Return the (x, y) coordinate for the center point of the cell that contains the specified text.  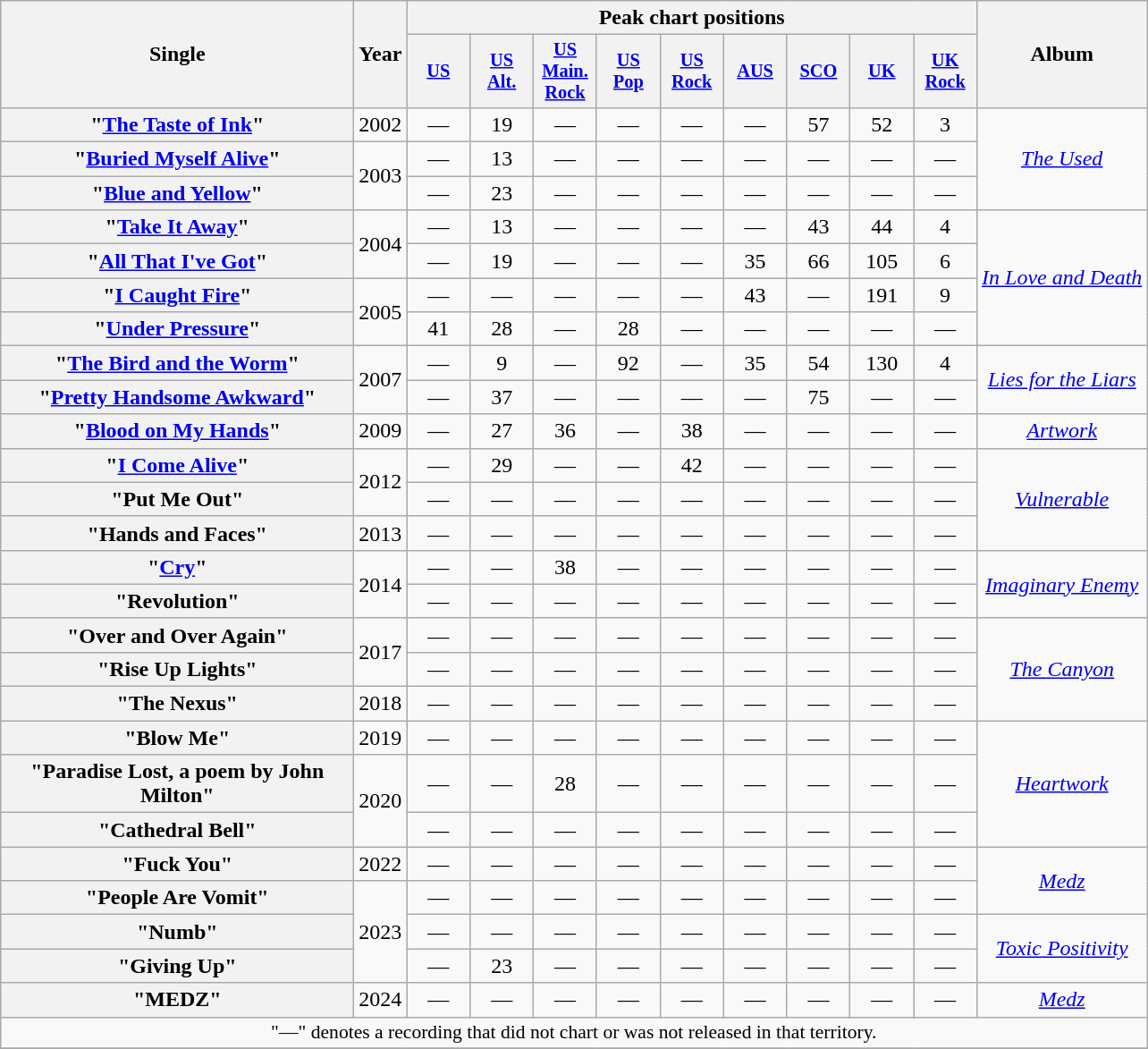
92 (628, 363)
2017 (381, 652)
"Put Me Out" (177, 499)
57 (819, 124)
"People Are Vomit" (177, 898)
130 (882, 363)
"Over and Over Again" (177, 635)
75 (819, 397)
37 (502, 397)
"Blow Me" (177, 738)
AUS (755, 72)
USRock (692, 72)
41 (438, 329)
"Cathedral Bell" (177, 830)
105 (882, 261)
"Fuck You" (177, 864)
66 (819, 261)
36 (565, 431)
Heartwork (1062, 783)
"Take It Away" (177, 227)
"Cry" (177, 567)
Vulnerable (1062, 499)
Imaginary Enemy (1062, 584)
54 (819, 363)
3 (946, 124)
"Hands and Faces" (177, 533)
2023 (381, 932)
Toxic Positivity (1062, 949)
Year (381, 55)
US (438, 72)
2007 (381, 380)
"Pretty Handsome Awkward" (177, 397)
"Blood on My Hands" (177, 431)
Lies for the Liars (1062, 380)
"Under Pressure" (177, 329)
"I Caught Fire" (177, 295)
29 (502, 465)
"Rise Up Lights" (177, 669)
2002 (381, 124)
2009 (381, 431)
191 (882, 295)
2018 (381, 704)
2004 (381, 244)
"MEDZ" (177, 1000)
2012 (381, 482)
2024 (381, 1000)
Album (1062, 55)
2005 (381, 312)
"The Bird and the Worm" (177, 363)
42 (692, 465)
2022 (381, 864)
Peak chart positions (692, 18)
2003 (381, 176)
"Revolution" (177, 601)
"The Taste of Ink" (177, 124)
SCO (819, 72)
In Love and Death (1062, 278)
Artwork (1062, 431)
"—" denotes a recording that did not chart or was not released in that territory. (574, 1033)
"Paradise Lost, a poem by John Milton" (177, 783)
"I Come Alive" (177, 465)
The Canyon (1062, 669)
USMain.Rock (565, 72)
2019 (381, 738)
Single (177, 55)
"The Nexus" (177, 704)
UKRock (946, 72)
2020 (381, 801)
44 (882, 227)
52 (882, 124)
"Blue and Yellow" (177, 193)
6 (946, 261)
2014 (381, 584)
USAlt. (502, 72)
"Giving Up" (177, 966)
"Numb" (177, 932)
USPop (628, 72)
27 (502, 431)
UK (882, 72)
The Used (1062, 158)
"Buried Myself Alive" (177, 159)
2013 (381, 533)
"All That I've Got" (177, 261)
